Locate the cell with the specified text and output its [X, Y] center coordinate. 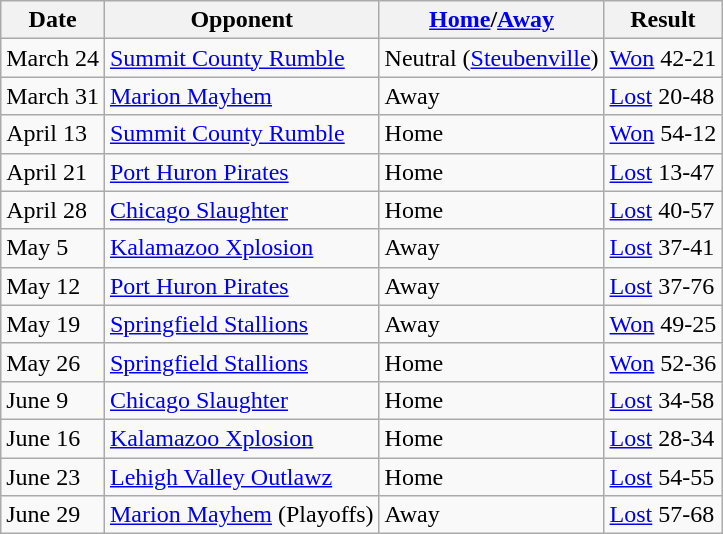
Lost 37-41 [663, 248]
April 28 [53, 210]
May 19 [53, 324]
May 26 [53, 362]
Lost 40-57 [663, 210]
Lost 54-55 [663, 477]
Marion Mayhem (Playoffs) [242, 515]
March 24 [53, 58]
Neutral (Steubenville) [492, 58]
April 13 [53, 134]
Won 54-12 [663, 134]
Lost 20-48 [663, 96]
April 21 [53, 172]
May 12 [53, 286]
Won 49-25 [663, 324]
Result [663, 20]
Lost 28-34 [663, 438]
Date [53, 20]
June 23 [53, 477]
Lost 34-58 [663, 400]
Won 52-36 [663, 362]
June 9 [53, 400]
Marion Mayhem [242, 96]
June 29 [53, 515]
Home/Away [492, 20]
Lost 13-47 [663, 172]
May 5 [53, 248]
June 16 [53, 438]
Lost 57-68 [663, 515]
Opponent [242, 20]
March 31 [53, 96]
Lehigh Valley Outlawz [242, 477]
Lost 37-76 [663, 286]
Won 42-21 [663, 58]
